Provide the (X, Y) coordinate of the cell's center where the given text is located.  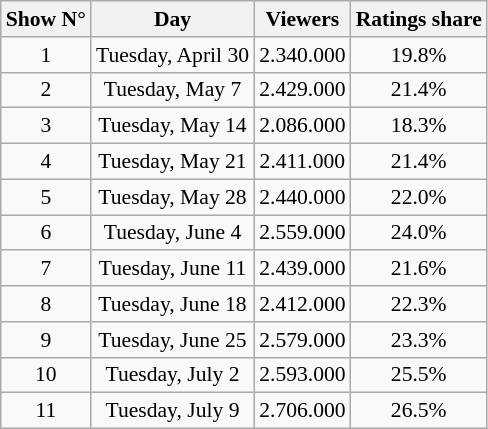
2.429.000 (302, 90)
21.6% (419, 269)
11 (46, 411)
2.411.000 (302, 162)
Tuesday, May 28 (172, 197)
2.706.000 (302, 411)
26.5% (419, 411)
1 (46, 55)
Show N° (46, 19)
4 (46, 162)
7 (46, 269)
3 (46, 126)
2.559.000 (302, 233)
Viewers (302, 19)
Tuesday, May 14 (172, 126)
Tuesday, July 9 (172, 411)
6 (46, 233)
10 (46, 375)
22.0% (419, 197)
Tuesday, June 25 (172, 340)
19.8% (419, 55)
2.439.000 (302, 269)
Tuesday, April 30 (172, 55)
2.086.000 (302, 126)
9 (46, 340)
2.412.000 (302, 304)
Tuesday, June 11 (172, 269)
2.593.000 (302, 375)
Tuesday, June 18 (172, 304)
Tuesday, June 4 (172, 233)
2.579.000 (302, 340)
Day (172, 19)
5 (46, 197)
2.340.000 (302, 55)
Tuesday, May 7 (172, 90)
2 (46, 90)
Ratings share (419, 19)
2.440.000 (302, 197)
8 (46, 304)
18.3% (419, 126)
Tuesday, May 21 (172, 162)
23.3% (419, 340)
22.3% (419, 304)
25.5% (419, 375)
Tuesday, July 2 (172, 375)
24.0% (419, 233)
